Output the (X, Y) coordinate of the center of the cell containing the given text.  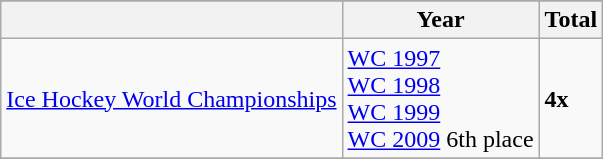
Ice Hockey World Championships (172, 98)
4x (571, 98)
Total (571, 20)
WC 1997 WC 1998 WC 1999 WC 2009 6th place (440, 98)
Year (440, 20)
